Pinpoint the cell where the given text exists, returning its (x, y) midpoint coordinate. 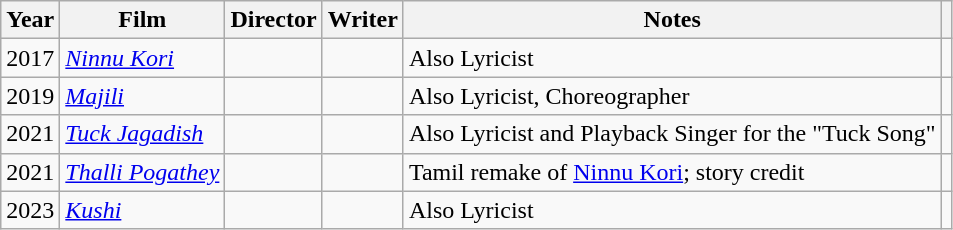
2017 (30, 58)
Director (274, 20)
Writer (362, 20)
2023 (30, 210)
Also Lyricist, Choreographer (672, 96)
Ninnu Kori (142, 58)
Tamil remake of Ninnu Kori; story credit (672, 172)
Thalli Pogathey (142, 172)
Film (142, 20)
Tuck Jagadish (142, 134)
Majili (142, 96)
Year (30, 20)
Kushi (142, 210)
Also Lyricist and Playback Singer for the "Tuck Song" (672, 134)
2019 (30, 96)
Notes (672, 20)
